Identify which cell holds the provided text, then report its (X, Y) central coordinate. 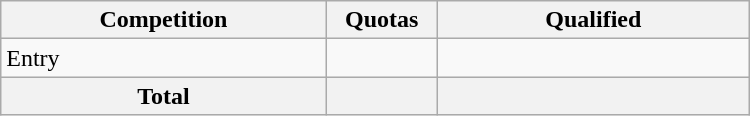
Qualified (593, 20)
Total (164, 96)
Quotas (382, 20)
Entry (164, 58)
Competition (164, 20)
